Capture the cell that displays the provided text and extract its (x, y) central coordinate. 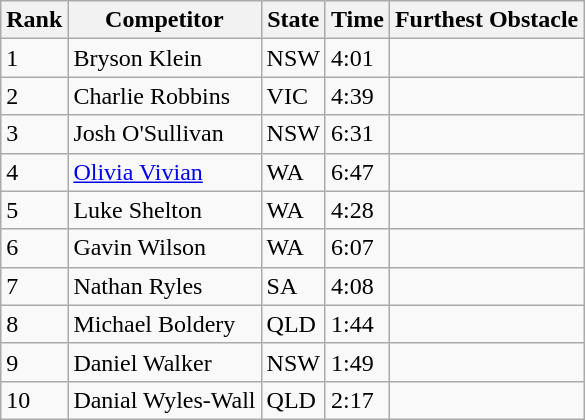
Time (357, 20)
6:31 (357, 134)
Charlie Robbins (164, 96)
4:28 (357, 210)
7 (34, 286)
4:39 (357, 96)
1 (34, 58)
6:47 (357, 172)
Rank (34, 20)
4:08 (357, 286)
Danial Wyles-Wall (164, 400)
Competitor (164, 20)
6 (34, 248)
4:01 (357, 58)
Michael Boldery (164, 324)
6:07 (357, 248)
3 (34, 134)
Daniel Walker (164, 362)
2:17 (357, 400)
VIC (293, 96)
8 (34, 324)
SA (293, 286)
Furthest Obstacle (486, 20)
9 (34, 362)
Bryson Klein (164, 58)
10 (34, 400)
Nathan Ryles (164, 286)
2 (34, 96)
Luke Shelton (164, 210)
Gavin Wilson (164, 248)
Josh O'Sullivan (164, 134)
4 (34, 172)
1:44 (357, 324)
5 (34, 210)
1:49 (357, 362)
State (293, 20)
Olivia Vivian (164, 172)
